Scan for the cell matching the given text and deliver its (x, y) coordinate at center. 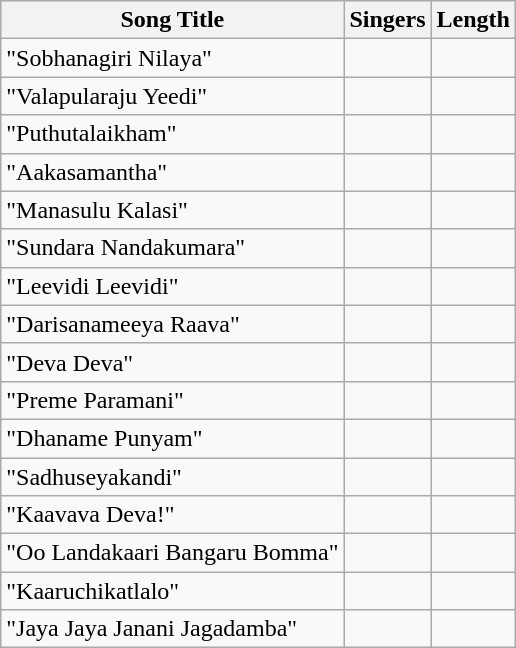
"Deva Deva" (172, 362)
"Leevidi Leevidi" (172, 286)
"Sobhanagiri Nilaya" (172, 58)
Singers (388, 20)
"Kaavava Deva!" (172, 515)
"Kaaruchikatlalo" (172, 591)
"Puthutalaikham" (172, 134)
"Darisanameeya Raava" (172, 324)
"Jaya Jaya Janani Jagadamba" (172, 629)
"Sundara Nandakumara" (172, 248)
Length (473, 20)
"Sadhuseyakandi" (172, 477)
"Oo Landakaari Bangaru Bomma" (172, 553)
"Aakasamantha" (172, 172)
"Preme Paramani" (172, 400)
"Valapularaju Yeedi" (172, 96)
Song Title (172, 20)
"Dhaname Punyam" (172, 438)
"Manasulu Kalasi" (172, 210)
